Pinpoint the cell where the given text exists, returning its (x, y) midpoint coordinate. 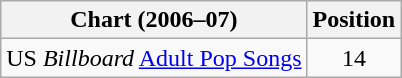
US Billboard Adult Pop Songs (154, 58)
Chart (2006–07) (154, 20)
14 (354, 58)
Position (354, 20)
